From the cell containing the given text, extract its center point as [x, y] coordinate. 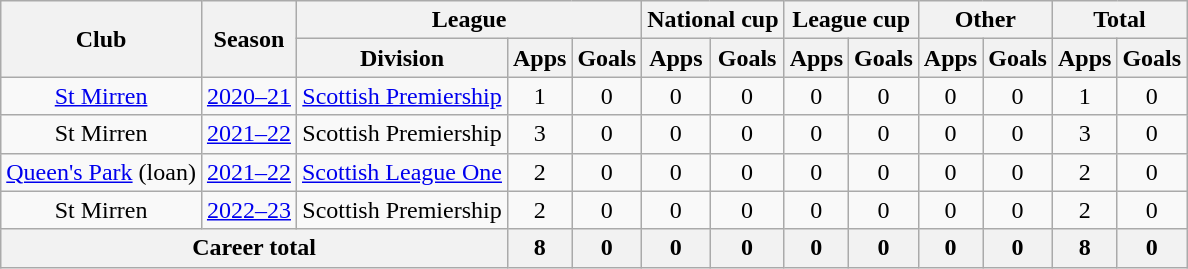
Queen's Park (loan) [102, 172]
2020–21 [248, 96]
League cup [851, 20]
Total [1119, 20]
2022–23 [248, 210]
Scottish League One [402, 172]
Division [402, 58]
Career total [254, 248]
Club [102, 39]
National cup [713, 20]
Season [248, 39]
Other [985, 20]
League [468, 20]
